Provide the [X, Y] coordinate of the cell's center where the given text is located.  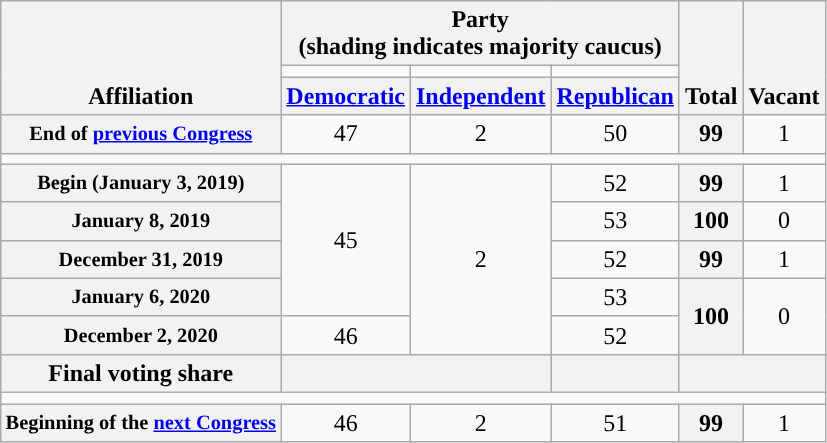
Democratic [346, 96]
January 6, 2020 [141, 297]
45 [346, 240]
Republican [615, 96]
50 [615, 134]
Beginning of the next Congress [141, 423]
Vacant [784, 58]
47 [346, 134]
January 8, 2019 [141, 221]
Total [711, 58]
51 [615, 423]
Affiliation [141, 58]
Party(shading indicates majority caucus) [480, 34]
December 31, 2019 [141, 259]
End of previous Congress [141, 134]
December 2, 2020 [141, 335]
Final voting share [141, 373]
Begin (January 3, 2019) [141, 183]
Independent [480, 96]
